Determine the [X, Y] coordinate at the center of the cell enclosing the given text.  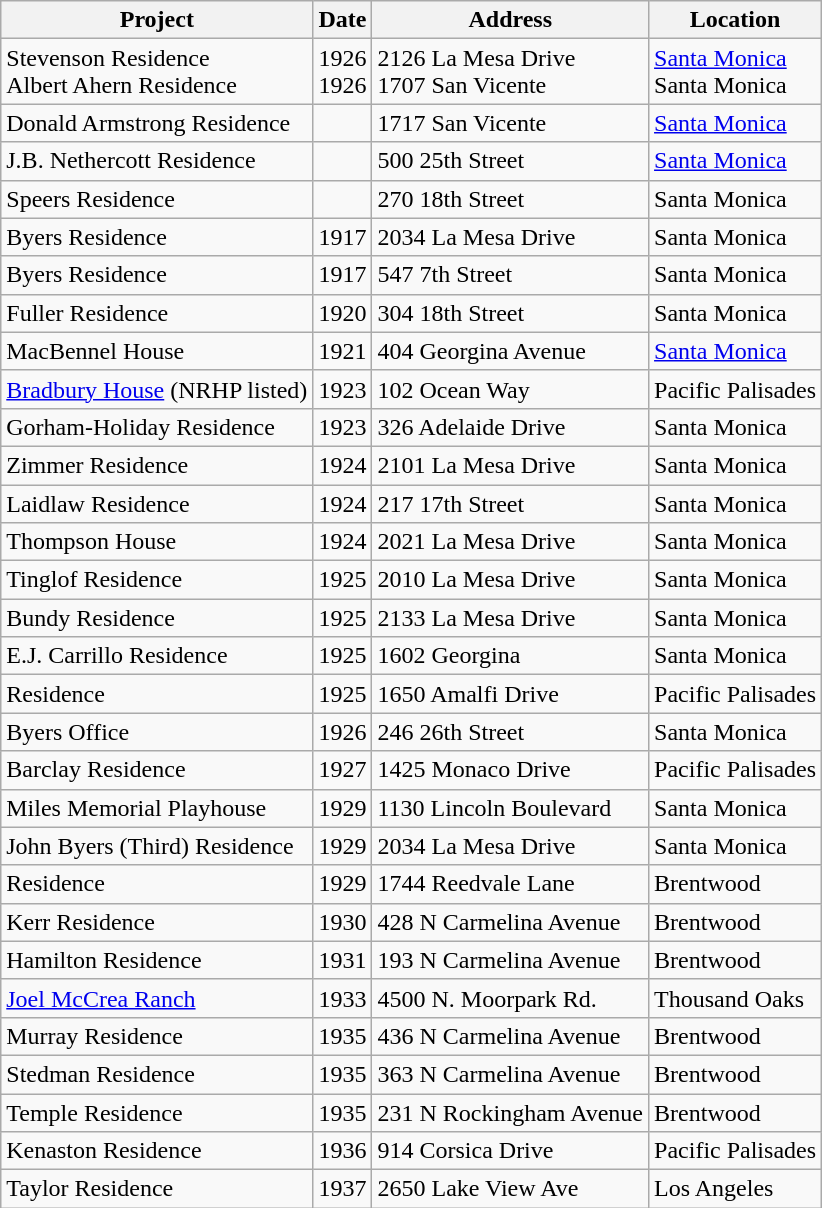
Barclay Residence [157, 770]
270 18th Street [510, 199]
MacBennel House [157, 351]
1130 Lincoln Boulevard [510, 808]
Santa MonicaSanta Monica [736, 72]
Kenaston Residence [157, 1151]
Temple Residence [157, 1113]
231 N Rockingham Avenue [510, 1113]
Miles Memorial Playhouse [157, 808]
500 25th Street [510, 161]
19261926 [342, 72]
Bradbury House (NRHP listed) [157, 389]
436 N Carmelina Avenue [510, 1036]
2101 La Mesa Drive [510, 465]
304 18th Street [510, 313]
Project [157, 20]
2650 Lake View Ave [510, 1189]
J.B. Nethercott Residence [157, 161]
Hamilton Residence [157, 960]
Los Angeles [736, 1189]
1930 [342, 922]
Taylor Residence [157, 1189]
2010 La Mesa Drive [510, 580]
E.J. Carrillo Residence [157, 656]
363 N Carmelina Avenue [510, 1074]
1931 [342, 960]
217 17th Street [510, 503]
2021 La Mesa Drive [510, 542]
326 Adelaide Drive [510, 427]
1425 Monaco Drive [510, 770]
Donald Armstrong Residence [157, 123]
Kerr Residence [157, 922]
246 26th Street [510, 732]
Murray Residence [157, 1036]
1927 [342, 770]
1936 [342, 1151]
547 7th Street [510, 275]
2126 La Mesa Drive1707 San Vicente [510, 72]
1717 San Vicente [510, 123]
Tinglof Residence [157, 580]
Thompson House [157, 542]
John Byers (Third) Residence [157, 846]
Fuller Residence [157, 313]
193 N Carmelina Avenue [510, 960]
Date [342, 20]
4500 N. Moorpark Rd. [510, 998]
1920 [342, 313]
Bundy Residence [157, 618]
Joel McCrea Ranch [157, 998]
1650 Amalfi Drive [510, 694]
Byers Office [157, 732]
1926 [342, 732]
Stedman Residence [157, 1074]
1744 Reedvale Lane [510, 884]
Speers Residence [157, 199]
1933 [342, 998]
Thousand Oaks [736, 998]
102 Ocean Way [510, 389]
428 N Carmelina Avenue [510, 922]
1921 [342, 351]
914 Corsica Drive [510, 1151]
Laidlaw Residence [157, 503]
Gorham-Holiday Residence [157, 427]
1937 [342, 1189]
2133 La Mesa Drive [510, 618]
Zimmer Residence [157, 465]
Address [510, 20]
Stevenson ResidenceAlbert Ahern Residence [157, 72]
1602 Georgina [510, 656]
Location [736, 20]
404 Georgina Avenue [510, 351]
